Capture the cell that displays the provided text and extract its [x, y] central coordinate. 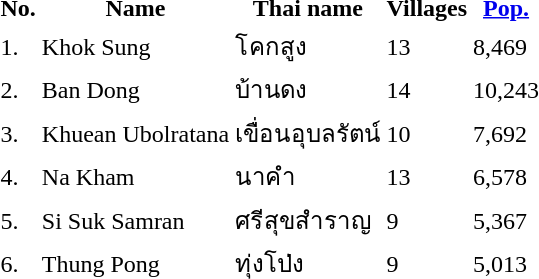
ศรีสุขสำราญ [308, 220]
Si Suk Samran [135, 220]
Na Kham [135, 176]
บ้านดง [308, 90]
10 [426, 133]
เขื่อนอุบลรัตน์ [308, 133]
Ban Dong [135, 90]
9 [426, 220]
14 [426, 90]
นาคำ [308, 176]
Khok Sung [135, 46]
โคกสูง [308, 46]
Khuean Ubolratana [135, 133]
